Return (X, Y) of the center of cell containing provided text 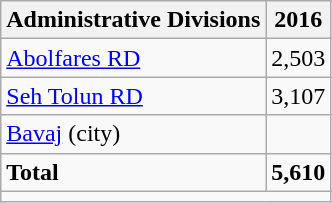
Bavaj (city) (134, 134)
Administrative Divisions (134, 20)
3,107 (298, 96)
5,610 (298, 172)
Total (134, 172)
Abolfares RD (134, 58)
2016 (298, 20)
Seh Tolun RD (134, 96)
2,503 (298, 58)
